Find where the given text appears and provide that cell's center as [X, Y] coordinate. 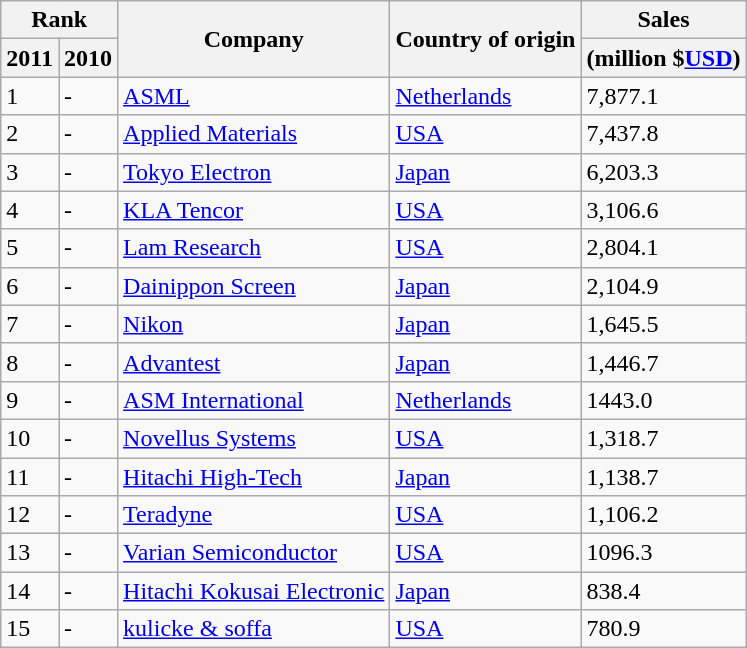
1 [30, 96]
10 [30, 438]
7,437.8 [664, 134]
ASML [254, 96]
1096.3 [664, 553]
15 [30, 629]
12 [30, 515]
780.9 [664, 629]
7 [30, 324]
Hitachi Kokusai Electronic [254, 591]
3 [30, 172]
1,106.2 [664, 515]
Company [254, 39]
1,318.7 [664, 438]
Novellus Systems [254, 438]
14 [30, 591]
ASM International [254, 400]
9 [30, 400]
2010 [88, 58]
KLA Tencor [254, 210]
1,446.7 [664, 362]
Tokyo Electron [254, 172]
1443.0 [664, 400]
Rank [60, 20]
Hitachi High-Tech [254, 477]
Varian Semiconductor [254, 553]
kulicke & soffa [254, 629]
1,138.7 [664, 477]
2 [30, 134]
Dainippon Screen [254, 286]
13 [30, 553]
Applied Materials [254, 134]
Teradyne [254, 515]
Sales [664, 20]
7,877.1 [664, 96]
2,804.1 [664, 248]
3,106.6 [664, 210]
Lam Research [254, 248]
Advantest [254, 362]
6 [30, 286]
6,203.3 [664, 172]
(million $USD) [664, 58]
5 [30, 248]
4 [30, 210]
2,104.9 [664, 286]
838.4 [664, 591]
Nikon [254, 324]
Country of origin [486, 39]
8 [30, 362]
11 [30, 477]
1,645.5 [664, 324]
2011 [30, 58]
